Return the [x, y] coordinate for the center point of the cell that contains the specified text.  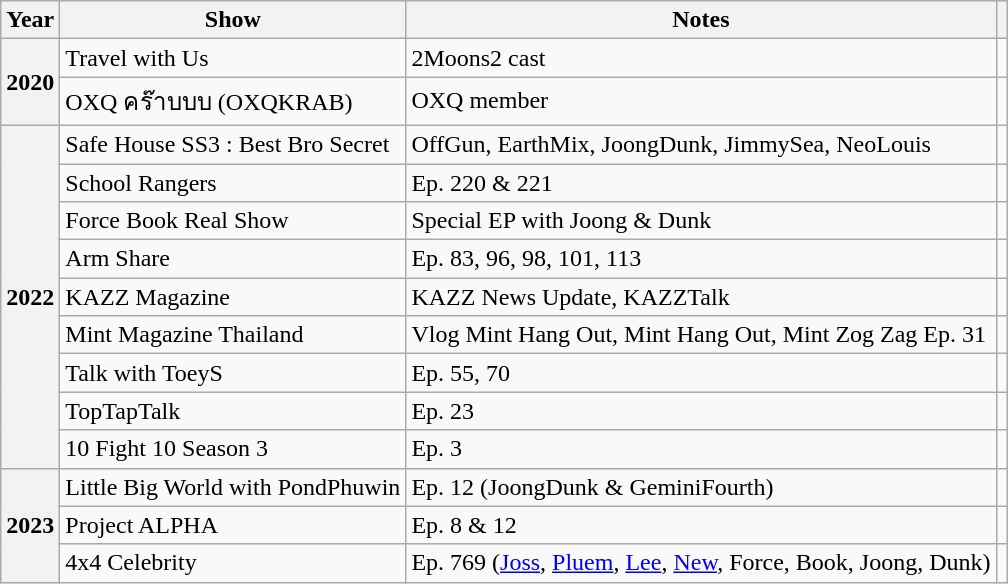
Ep. 23 [701, 411]
2Moons2 cast [701, 58]
TopTapTalk [233, 411]
Little Big World with PondPhuwin [233, 487]
Notes [701, 20]
KAZZ Magazine [233, 297]
Talk with ToeyS [233, 373]
Ep. 220 & 221 [701, 183]
Force Book Real Show [233, 221]
OXQ member [701, 102]
2022 [30, 296]
Ep. 8 & 12 [701, 525]
OffGun, EarthMix, JoongDunk, JimmySea, NeoLouis [701, 144]
Show [233, 20]
Ep. 769 (Joss, Pluem, Lee, New, Force, Book, Joong, Dunk) [701, 563]
Travel with Us [233, 58]
2020 [30, 82]
Ep. 3 [701, 449]
Special EP with Joong & Dunk [701, 221]
Ep. 55, 70 [701, 373]
Ep. 83, 96, 98, 101, 113 [701, 259]
Arm Share [233, 259]
Mint Magazine Thailand [233, 335]
Ep. 12 (JoongDunk & GeminiFourth) [701, 487]
Project ALPHA [233, 525]
10 Fight 10 Season 3 [233, 449]
Safe House SS3 : Best Bro Secret [233, 144]
KAZZ News Update, KAZZTalk [701, 297]
2023 [30, 525]
School Rangers [233, 183]
Vlog Mint Hang Out, Mint Hang Out, Mint Zog Zag Ep. 31 [701, 335]
Year [30, 20]
4x4 Celebrity [233, 563]
OXQ คร๊าบบบ (OXQKRAB) [233, 102]
